Locate the cell with the specified text and output its [X, Y] center coordinate. 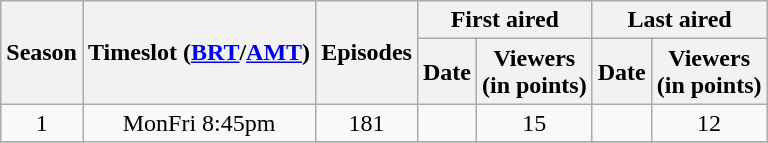
Episodes [367, 52]
181 [367, 123]
Season [42, 52]
First aired [504, 20]
15 [534, 123]
Timeslot (BRT/AMT) [198, 52]
MonFri 8:45pm [198, 123]
Last aired [680, 20]
12 [709, 123]
1 [42, 123]
